Capture the cell that displays the provided text and extract its (x, y) central coordinate. 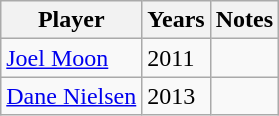
2011 (176, 58)
Notes (244, 20)
Joel Moon (72, 58)
Player (72, 20)
Years (176, 20)
Dane Nielsen (72, 96)
2013 (176, 96)
